Determine the [x, y] coordinate at the center of the cell enclosing the given text.  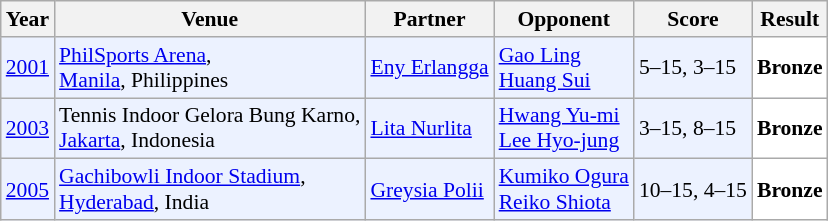
2005 [28, 190]
Opponent [564, 19]
Greysia Polii [429, 190]
Kumiko Ogura Reiko Shiota [564, 190]
Venue [210, 19]
10–15, 4–15 [693, 190]
Score [693, 19]
Year [28, 19]
3–15, 8–15 [693, 128]
Hwang Yu-mi Lee Hyo-jung [564, 128]
5–15, 3–15 [693, 68]
Tennis Indoor Gelora Bung Karno,Jakarta, Indonesia [210, 128]
Partner [429, 19]
Eny Erlangga [429, 68]
Gao Ling Huang Sui [564, 68]
2003 [28, 128]
2001 [28, 68]
Lita Nurlita [429, 128]
PhilSports Arena,Manila, Philippines [210, 68]
Result [790, 19]
Gachibowli Indoor Stadium,Hyderabad, India [210, 190]
